Find where the given text appears and provide that cell's center as (X, Y) coordinate. 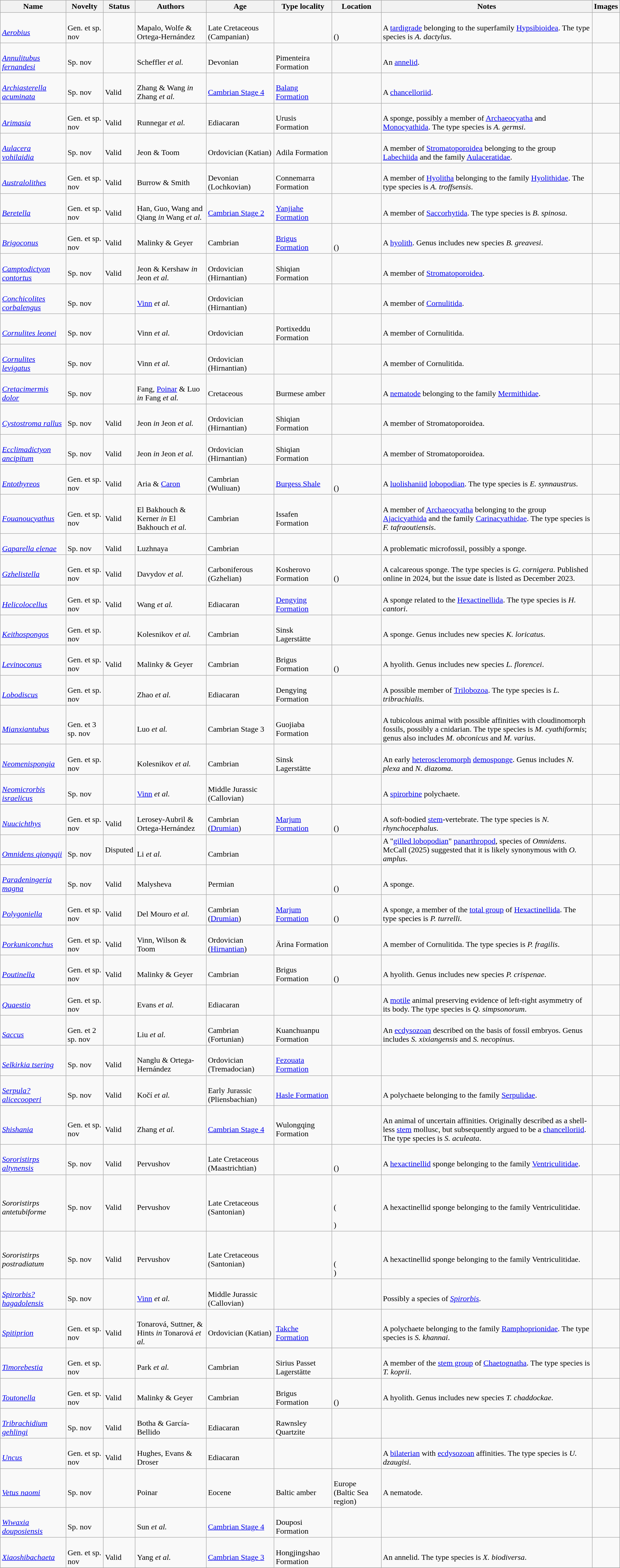
Lobodiscus (33, 690)
Cystostroma rallus (33, 419)
Luo et al. (171, 725)
A hyolith. Genus includes new species B. greavesi. (487, 238)
Entothyreos (33, 479)
Paradeningeria magna (33, 880)
Sororistirps altynensis (33, 1159)
Mapalo, Wolfe & Ortega-Hernández (171, 28)
Brigoconus (33, 238)
Poinar (171, 1488)
Sororistirps postradiatum (33, 1255)
Cretacimermis dolor (33, 389)
An early heteroscleromorph demosponge. Genus includes N. plexa and N. diazoma. (487, 759)
A sponge. Genus includes new species K. loricatus. (487, 630)
Possibly a species of Spirorbis. (487, 1294)
Permian (240, 880)
A "gilled lobopodian" panarthropod, species of Omnidens. McCall (2025) suggested that it is likely synonymous with O. amplus. (487, 850)
Poutinella (33, 970)
Sun et al. (171, 1523)
A sponge, a member of the total group of Hexactinellida. The type species is P. turrelli. (487, 910)
Eocene (240, 1488)
Fezouata Formation (303, 1060)
Issafen Formation (303, 514)
Ecclimadictyon ancipitum (33, 449)
Scheffler et al. (171, 58)
Name (33, 7)
Gen. et 2 sp. nov (84, 1030)
Zhang & Wang in Zhang et al. (171, 88)
Pimenteira Formation (303, 58)
Omnidens qiongqii (33, 850)
Vinn, Wilson & Toom (171, 940)
Yang et al. (171, 1553)
Annulitubus fernandesi (33, 58)
A sponge related to the Hexactinellida. The type species is H. cantori. (487, 600)
Rawnsley Quartzite (303, 1423)
Luzhnaya (171, 544)
A sponge, possibly a member of Archaeocyatha and Monocyathida. The type species is A. germsi. (487, 118)
Liu et al. (171, 1030)
A hyolith. Genus includes new species L. florencei. (487, 660)
Selkirkia tsering (33, 1060)
A member of Cornulitida. The type species is P. fragilis. (487, 940)
A nematode. (487, 1488)
Europe (Baltic Sea region) (356, 1488)
Gaparella elenae (33, 544)
Cambrian (Wuliuan) (240, 479)
Burrow & Smith (171, 178)
Cornulites levigatus (33, 359)
A soft-bodied stem-vertebrate. The type species is N. rhynchocephalus. (487, 819)
A spirorbine polychaete. (487, 789)
Portixeddu Formation (303, 329)
An ecdysozoan described on the basis of fossil embryos. Genus includes S. xixiangensis and S. necopinus. (487, 1030)
Malysheva (171, 880)
Images (606, 7)
Kuanchuanpu Formation (303, 1030)
Cambrian Stage 2 (240, 208)
Lerosey-Aubril & Ortega-Hernández (171, 819)
Australolithes (33, 178)
Location (356, 7)
Type locality (303, 7)
A member of Archaeocyatha belonging to the group Ajacicyathida and the family Carinacyathidae. The type species is F. tafraoutiensis. (487, 514)
Douposi Formation (303, 1523)
Davydov et al. (171, 570)
Beretella (33, 208)
Quaestio (33, 1000)
Kočí et al. (171, 1090)
Novelty (84, 7)
Gzhelistella (33, 570)
Camptodictyon contortus (33, 269)
Jeon & Toom (171, 148)
A luolishaniid lobopodian. The type species is E. synnaustrus. (487, 479)
Spitiprion (33, 1329)
Shishania (33, 1125)
Adila Formation (303, 148)
Cambrian (Fortunian) (240, 1030)
Baltic amber (303, 1488)
Carboniferous (Gzhelian) (240, 570)
Nanglu & Ortega-Hernández (171, 1060)
Devonian (240, 58)
Conchicolites corbalengus (33, 299)
Botha & García-Bellido (171, 1423)
Aulacera vohilaidia (33, 148)
Hasle Formation (303, 1090)
Toutonella (33, 1393)
Devonian (Lochkovian) (240, 178)
Saccus (33, 1030)
A chancelloriid. (487, 88)
Burmese amber (303, 389)
Han, Guo, Wang and Qiang in Wang et al. (171, 208)
Serpula? alicecooperi (33, 1090)
Uncus (33, 1454)
Keithospongos (33, 630)
Kosherovo Formation (303, 570)
A member of Saccorhytida. The type species is B. spinosa. (487, 208)
Late Cretaceous (Campanian) (240, 28)
Cretaceous (240, 389)
Jeon & Kershaw in Jeon et al. (171, 269)
Vetus naomi (33, 1488)
A hyolith. Genus includes new species P. crispenae. (487, 970)
Status (119, 7)
Porkuniconchus (33, 940)
Wang et al. (171, 600)
A nematode belonging to the family Mermithidae. (487, 389)
A tardigrade belonging to the superfamily Hypsibioidea. The type species is A. dactylus. (487, 28)
A polychaete belonging to the family Ramphoprionidae. The type species is S. khannai. (487, 1329)
Disputed (119, 850)
Sirius Passet Lagerstätte (303, 1363)
Tonarová, Suttner, & Hints in Tonarová et al. (171, 1329)
Aerobius (33, 28)
Late Cretaceous (Maastrichtian) (240, 1159)
Del Mouro et al. (171, 910)
Evans et al. (171, 1000)
Age (240, 7)
Connemarra Formation (303, 178)
Aria & Caron (171, 479)
A member of Stromatoporoidea belonging to the group Labechiida and the family Aulaceratidae. (487, 148)
Burgess Shale (303, 479)
A bilaterian with ecdysozoan affinities. The type species is U. dzaugisi. (487, 1454)
Sororistirps antetubiforme (33, 1203)
Urusis Formation (303, 118)
A member of the stem group of Chaetognatha. The type species is T. koprii. (487, 1363)
Takche Formation (303, 1329)
Mianxiantubus (33, 725)
Tribrachidium gehlingi (33, 1423)
Gen. et 3 sp. nov (84, 725)
An annelid. The type species is X. biodiversa. (487, 1553)
Ordovician (240, 329)
Cornulites leonei (33, 329)
Arimasia (33, 118)
Notes (487, 7)
A sponge. (487, 880)
Early Jurassic (Pliensbachian) (240, 1090)
A polychaete belonging to the family Serpulidae. (487, 1090)
Yanjiahe Formation (303, 208)
Zhao et al. (171, 690)
Levinoconus (33, 660)
Polygoniella (33, 910)
El Bakhouch & Kerner in El Bakhouch et al. (171, 514)
Runnegar et al. (171, 118)
Neomenispongia (33, 759)
A hyolith. Genus includes new species T. chaddockae. (487, 1393)
Wulongqing Formation (303, 1125)
Authors (171, 7)
Helicolocellus (33, 600)
Nuucichthys (33, 819)
Archiasterella acuminata (33, 88)
Ordovician (Tremadocian) (240, 1060)
A calcareous sponge. The type species is G. cornigera. Published online in 2024, but the issue date is listed as December 2023. (487, 570)
Hughes, Evans & Droser (171, 1454)
Guojiaba Formation (303, 725)
An annelid. (487, 58)
A problematic microfossil, possibly a sponge. (487, 544)
Spirorbis? hagadolensis (33, 1294)
Xiaoshibachaeta (33, 1553)
Neomicrorbis israelicus (33, 789)
Hongjingshao Formation (303, 1553)
Li et al. (171, 850)
Wiwaxia douposiensis (33, 1523)
Balang Formation (303, 88)
Timorebestia (33, 1363)
Ärina Formation (303, 940)
A member of Hyolitha belonging to the family Hyolithidae. The type species is A. troffsensis. (487, 178)
Zhang et al. (171, 1125)
A motile animal preserving evidence of left-right asymmetry of its body. The type species is Q. simpsonorum. (487, 1000)
Fang, Poinar & Luo in Fang et al. (171, 389)
Fouanoucyathus (33, 514)
A possible member of Trilobozoa. The type species is L. tribrachialis. (487, 690)
Park et al. (171, 1363)
